Provide the (X, Y) coordinate of the cell's center where the given text is located.  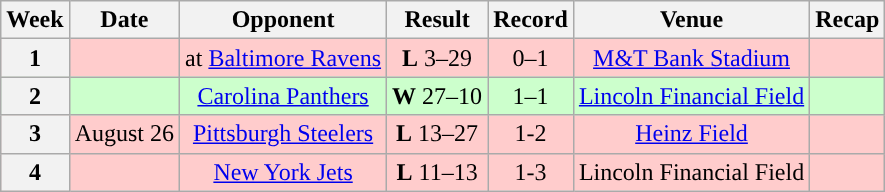
M&T Bank Stadium (691, 58)
New York Jets (284, 172)
W 27–10 (438, 96)
1-3 (531, 172)
2 (35, 96)
at Baltimore Ravens (284, 58)
Recap (848, 20)
0–1 (531, 58)
3 (35, 134)
August 26 (124, 134)
Opponent (284, 20)
Week (35, 20)
Carolina Panthers (284, 96)
Date (124, 20)
L 13–27 (438, 134)
1 (35, 58)
L 11–13 (438, 172)
Heinz Field (691, 134)
4 (35, 172)
Venue (691, 20)
L 3–29 (438, 58)
Result (438, 20)
1-2 (531, 134)
Pittsburgh Steelers (284, 134)
Record (531, 20)
1–1 (531, 96)
